Search for the cell housing the specified text and yield its (x, y) center coordinate. 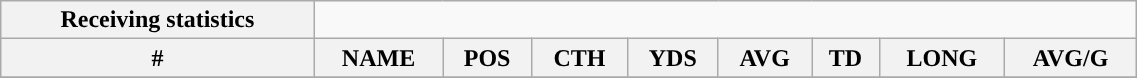
AVG (765, 58)
POS (487, 58)
LONG (942, 58)
Receiving statistics (158, 20)
YDS (673, 58)
CTH (579, 58)
# (158, 58)
AVG/G (1070, 58)
TD (846, 58)
NAME (378, 58)
